Return the [X, Y] coordinate for the center point of the cell that contains the specified text.  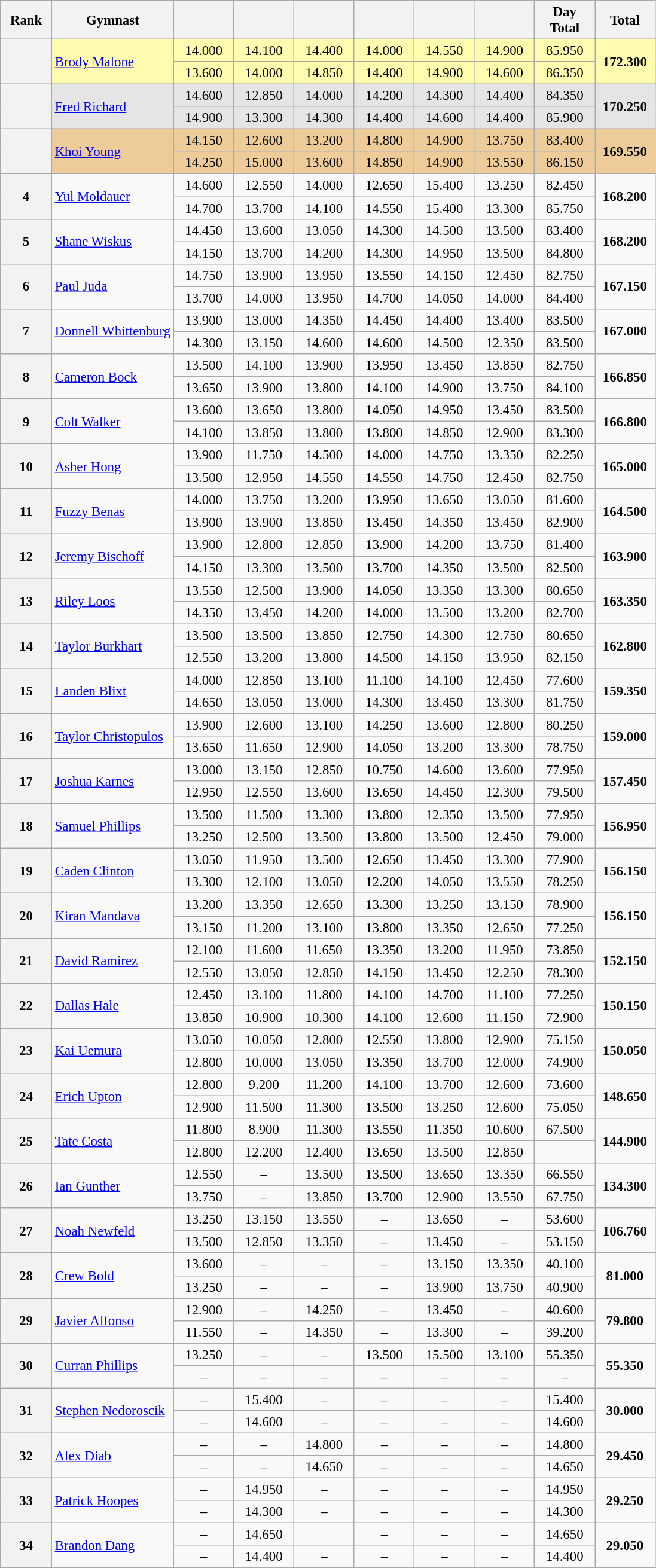
73.850 [565, 950]
8 [26, 377]
9 [26, 421]
67.750 [565, 1197]
67.500 [565, 1130]
Asher Hong [112, 466]
162.800 [626, 646]
9.200 [264, 1085]
29.250 [626, 1501]
Paul Juda [112, 286]
19 [26, 871]
Erich Upton [112, 1096]
28 [26, 1276]
15.500 [445, 1355]
82.150 [565, 658]
Day Total [565, 20]
167.000 [626, 331]
82.500 [565, 568]
74.900 [565, 1062]
72.900 [565, 1017]
Javier Alfonso [112, 1320]
Colt Walker [112, 421]
Donnell Whittenburg [112, 331]
82.700 [565, 612]
66.550 [565, 1175]
166.800 [626, 421]
159.000 [626, 736]
Jeremy Bischoff [112, 556]
20 [26, 916]
39.200 [565, 1332]
15 [26, 691]
53.150 [565, 1242]
Joshua Karnes [112, 781]
13 [26, 602]
Curran Phillips [112, 1366]
10.000 [264, 1062]
17 [26, 781]
82.450 [565, 185]
Cameron Bock [112, 377]
Yul Moldauer [112, 196]
163.350 [626, 602]
40.100 [565, 1265]
Brody Malone [112, 62]
134.300 [626, 1185]
152.150 [626, 960]
33 [26, 1501]
11.750 [264, 455]
79.500 [565, 792]
Landen Blixt [112, 691]
150.150 [626, 1006]
Stephen Nedoroscik [112, 1410]
77.900 [565, 860]
24 [26, 1096]
31 [26, 1410]
Dallas Hale [112, 1006]
169.550 [626, 152]
84.400 [565, 298]
85.900 [565, 118]
11.150 [505, 1017]
86.150 [565, 163]
11.550 [203, 1332]
80.250 [565, 725]
29.050 [626, 1545]
170.250 [626, 106]
81.600 [565, 500]
16 [26, 736]
21 [26, 960]
Rank [26, 20]
86.350 [565, 73]
150.050 [626, 1051]
Ian Gunther [112, 1185]
73.600 [565, 1085]
157.450 [626, 781]
79.800 [626, 1320]
Khoi Young [112, 152]
167.150 [626, 286]
13.400 [505, 321]
Taylor Burkhart [112, 646]
34 [26, 1545]
85.750 [565, 208]
53.600 [565, 1219]
4 [26, 196]
166.850 [626, 377]
7 [26, 331]
163.900 [626, 556]
82.250 [565, 455]
Patrick Hoopes [112, 1501]
84.350 [565, 96]
22 [26, 1006]
8.900 [264, 1130]
Taylor Christopulos [112, 736]
Caden Clinton [112, 871]
10.900 [264, 1017]
10.050 [264, 1040]
Fuzzy Benas [112, 511]
10 [26, 466]
Noah Newfeld [112, 1231]
78.750 [565, 748]
Kiran Mandava [112, 916]
40.900 [565, 1287]
77.600 [565, 680]
144.900 [626, 1141]
Kai Uemura [112, 1051]
78.250 [565, 882]
75.050 [565, 1107]
12.400 [324, 1152]
156.950 [626, 826]
14 [26, 646]
30.000 [626, 1410]
David Ramirez [112, 960]
12.000 [505, 1062]
Fred Richard [112, 106]
Alex Diab [112, 1456]
27 [26, 1231]
83.300 [565, 433]
32 [26, 1456]
Samuel Phillips [112, 826]
15.000 [264, 163]
18 [26, 826]
29 [26, 1320]
11.600 [264, 950]
Brandon Dang [112, 1545]
85.950 [565, 51]
Riley Loos [112, 602]
10.300 [324, 1017]
Shane Wiskus [112, 242]
11 [26, 511]
148.650 [626, 1096]
84.800 [565, 253]
26 [26, 1185]
106.760 [626, 1231]
Total [626, 20]
23 [26, 1051]
40.600 [565, 1310]
81.000 [626, 1276]
164.500 [626, 511]
75.150 [565, 1040]
79.000 [565, 837]
10.600 [505, 1130]
12 [26, 556]
Gymnast [112, 20]
78.900 [565, 905]
29.450 [626, 1456]
81.750 [565, 703]
11.350 [445, 1130]
84.100 [565, 388]
10.750 [384, 770]
159.350 [626, 691]
30 [26, 1366]
165.000 [626, 466]
Crew Bold [112, 1276]
78.300 [565, 972]
12.250 [505, 972]
5 [26, 242]
172.300 [626, 62]
12.300 [505, 792]
25 [26, 1141]
81.400 [565, 545]
Tate Costa [112, 1141]
6 [26, 286]
82.900 [565, 523]
